Determine the [X, Y] coordinate at the center of the cell enclosing the given text.  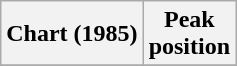
Peakposition [189, 34]
Chart (1985) [72, 34]
